Pinpoint the cell where the given text exists, returning its (X, Y) midpoint coordinate. 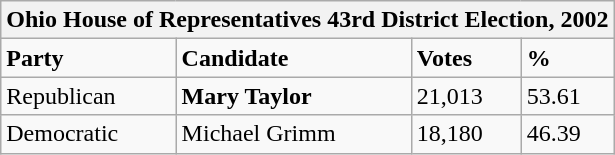
Candidate (294, 58)
% (568, 58)
Ohio House of Representatives 43rd District Election, 2002 (308, 20)
Republican (88, 96)
Democratic (88, 134)
Michael Grimm (294, 134)
18,180 (466, 134)
46.39 (568, 134)
Mary Taylor (294, 96)
Votes (466, 58)
53.61 (568, 96)
Party (88, 58)
21,013 (466, 96)
